Capture the cell that displays the provided text and extract its [X, Y] central coordinate. 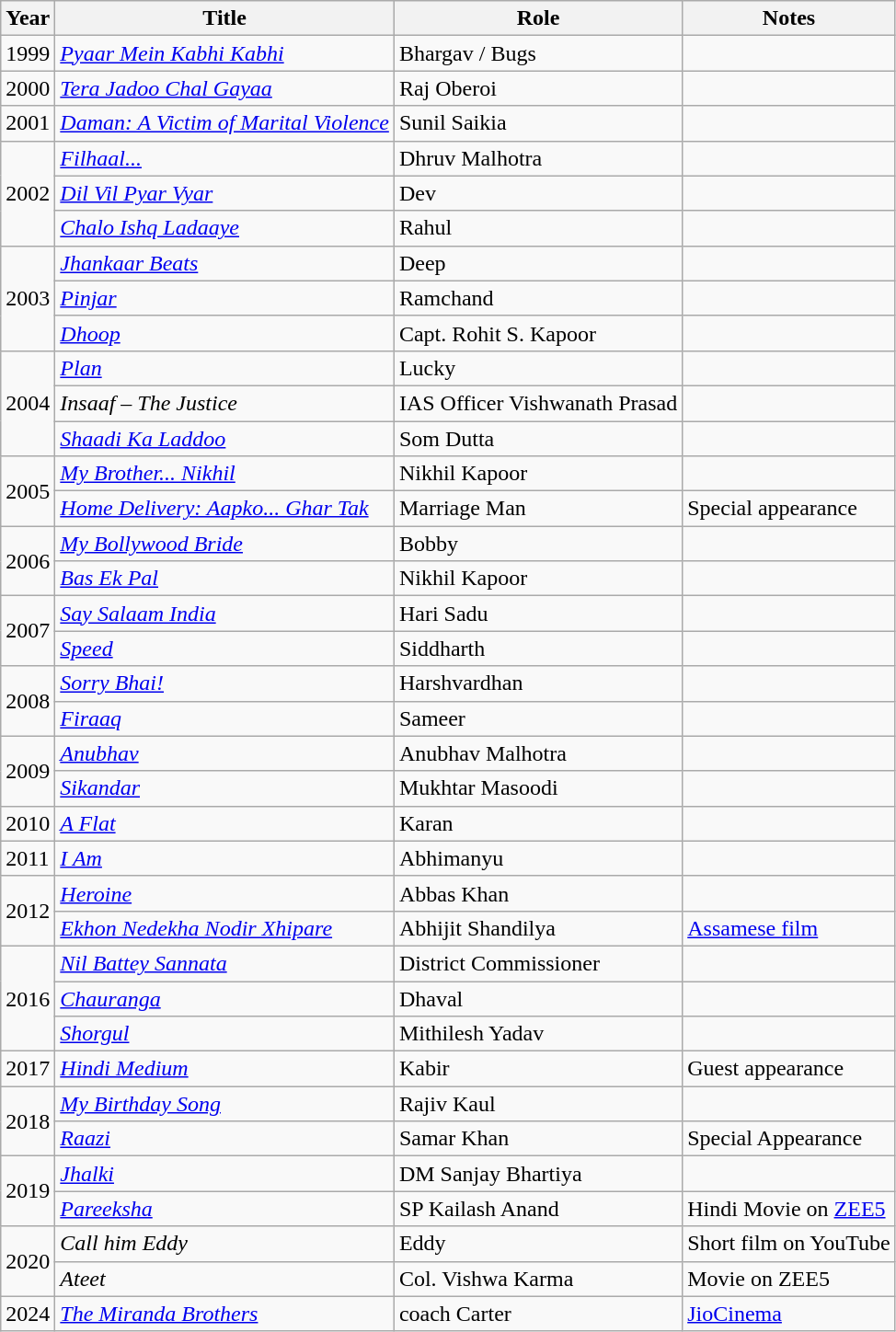
Shaadi Ka Laddoo [224, 439]
Abbas Khan [537, 893]
1999 [28, 53]
Special appearance [789, 509]
Call him Eddy [224, 1244]
2019 [28, 1191]
Bobby [537, 544]
Home Delivery: Aapko... Ghar Tak [224, 509]
The Miranda Brothers [224, 1314]
Bas Ek Pal [224, 579]
coach Carter [537, 1314]
Filhaal... [224, 158]
Col. Vishwa Karma [537, 1279]
Bhargav / Bugs [537, 53]
Hari Sadu [537, 614]
2012 [28, 911]
DM Sanjay Bhartiya [537, 1174]
Deep [537, 263]
Raazi [224, 1139]
2009 [28, 771]
Pinjar [224, 298]
Abhimanyu [537, 858]
Hindi Medium [224, 1069]
Raj Oberoi [537, 88]
Dhoop [224, 333]
Heroine [224, 893]
2017 [28, 1069]
2010 [28, 823]
My Bollywood Bride [224, 544]
Siddharth [537, 649]
2003 [28, 298]
Sikandar [224, 788]
2007 [28, 631]
Mukhtar Masoodi [537, 788]
Assamese film [789, 928]
Anubhav [224, 753]
Dev [537, 193]
Insaaf – The Justice [224, 403]
Abhijit Shandilya [537, 928]
Harshvardhan [537, 683]
Year [28, 18]
My Brother... Nikhil [224, 474]
Pyaar Mein Kabhi Kabhi [224, 53]
2024 [28, 1314]
Eddy [537, 1244]
IAS Officer Vishwanath Prasad [537, 403]
Chalo Ishq Ladaaye [224, 228]
2005 [28, 491]
Sameer [537, 718]
Daman: A Victim of Marital Violence [224, 123]
Lucky [537, 368]
Hindi Movie on ZEE5 [789, 1209]
District Commissioner [537, 963]
Say Salaam India [224, 614]
Capt. Rohit S. Kapoor [537, 333]
Samar Khan [537, 1139]
2006 [28, 561]
2008 [28, 701]
Rajiv Kaul [537, 1104]
Notes [789, 18]
2016 [28, 998]
Rahul [537, 228]
2004 [28, 403]
Jhalki [224, 1174]
Role [537, 18]
A Flat [224, 823]
Guest appearance [789, 1069]
Short film on YouTube [789, 1244]
Jhankaar Beats [224, 263]
SP Kailash Anand [537, 1209]
Special Appearance [789, 1139]
My Birthday Song [224, 1104]
2011 [28, 858]
Anubhav Malhotra [537, 753]
2002 [28, 193]
Tera Jadoo Chal Gayaa [224, 88]
I Am [224, 858]
JioCinema [789, 1314]
Dil Vil Pyar Vyar [224, 193]
Title [224, 18]
Sunil Saikia [537, 123]
Sorry Bhai! [224, 683]
Ateet [224, 1279]
Shorgul [224, 1034]
Ekhon Nedekha Nodir Xhipare [224, 928]
Karan [537, 823]
Som Dutta [537, 439]
Mithilesh Yadav [537, 1034]
Speed [224, 649]
Ramchand [537, 298]
Marriage Man [537, 509]
2001 [28, 123]
Chauranga [224, 998]
Pareeksha [224, 1209]
2020 [28, 1261]
Kabir [537, 1069]
2000 [28, 88]
Nil Battey Sannata [224, 963]
Movie on ZEE5 [789, 1279]
Firaaq [224, 718]
2018 [28, 1121]
Dhruv Malhotra [537, 158]
Dhaval [537, 998]
Plan [224, 368]
